Pinpoint the cell where the given text exists, returning its (x, y) midpoint coordinate. 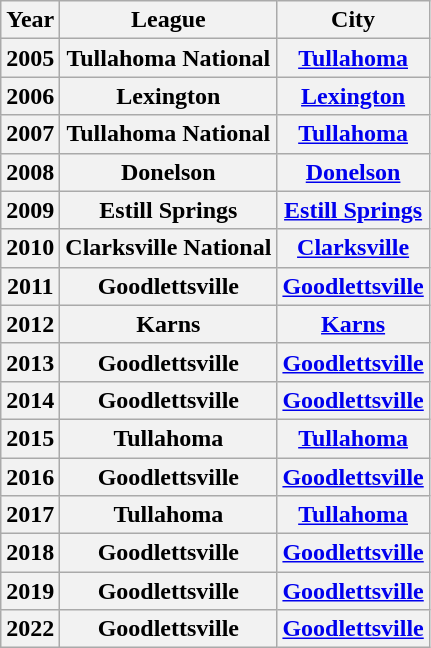
2014 (30, 400)
2010 (30, 248)
2012 (30, 324)
2006 (30, 96)
2008 (30, 172)
2007 (30, 134)
2013 (30, 362)
League (168, 20)
2019 (30, 591)
2017 (30, 515)
2018 (30, 553)
2009 (30, 210)
2022 (30, 629)
Year (30, 20)
2015 (30, 438)
2016 (30, 477)
Clarksville National (168, 248)
Clarksville (353, 248)
2005 (30, 58)
2011 (30, 286)
City (353, 20)
